Identify which cell holds the provided text, then report its (X, Y) central coordinate. 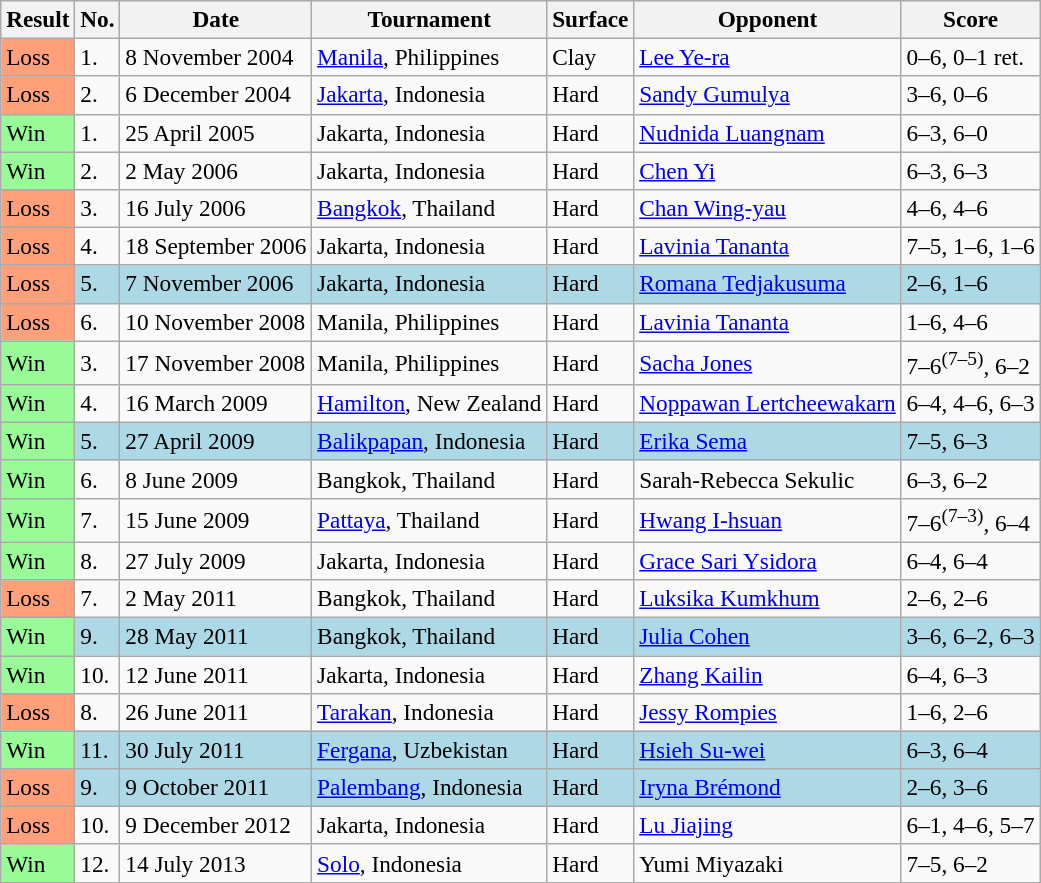
2 May 2006 (216, 170)
Sarah-Rebecca Sekulic (768, 479)
1–6, 4–6 (970, 322)
Chan Wing-yau (768, 208)
Fergana, Uzbekistan (430, 750)
6–3, 6–4 (970, 750)
Nudnida Luangnam (768, 133)
Sacha Jones (768, 362)
14 July 2013 (216, 863)
Balikpapan, Indonesia (430, 441)
Luksika Kumkhum (768, 599)
10 November 2008 (216, 322)
Yumi Miyazaki (768, 863)
30 July 2011 (216, 750)
7–5, 1–6, 1–6 (970, 246)
9 October 2011 (216, 787)
26 June 2011 (216, 712)
6–4, 4–6, 6–3 (970, 403)
Solo, Indonesia (430, 863)
9 December 2012 (216, 825)
7 November 2006 (216, 284)
12 June 2011 (216, 674)
6–4, 6–3 (970, 674)
2 May 2011 (216, 599)
Tournament (430, 19)
Iryna Brémond (768, 787)
Sandy Gumulya (768, 95)
6–4, 6–4 (970, 561)
8 June 2009 (216, 479)
1–6, 2–6 (970, 712)
15 June 2009 (216, 520)
25 April 2005 (216, 133)
27 July 2009 (216, 561)
6–1, 4–6, 5–7 (970, 825)
7–6(7–5), 6–2 (970, 362)
18 September 2006 (216, 246)
3–6, 0–6 (970, 95)
28 May 2011 (216, 636)
6–3, 6–3 (970, 170)
Lee Ye-ra (768, 57)
Clay (590, 57)
Hsieh Su-wei (768, 750)
7–6(7–3), 6–4 (970, 520)
6–3, 6–2 (970, 479)
Palembang, Indonesia (430, 787)
6 December 2004 (216, 95)
Julia Cohen (768, 636)
7–5, 6–3 (970, 441)
17 November 2008 (216, 362)
Result (38, 19)
Noppawan Lertcheewakarn (768, 403)
Grace Sari Ysidora (768, 561)
Hamilton, New Zealand (430, 403)
Pattaya, Thailand (430, 520)
11. (98, 750)
6–3, 6–0 (970, 133)
16 July 2006 (216, 208)
Tarakan, Indonesia (430, 712)
Lu Jiajing (768, 825)
2–6, 2–6 (970, 599)
12. (98, 863)
0–6, 0–1 ret. (970, 57)
3–6, 6–2, 6–3 (970, 636)
27 April 2009 (216, 441)
No. (98, 19)
Opponent (768, 19)
Jessy Rompies (768, 712)
8 November 2004 (216, 57)
16 March 2009 (216, 403)
Surface (590, 19)
Score (970, 19)
Date (216, 19)
Chen Yi (768, 170)
Zhang Kailin (768, 674)
Romana Tedjakusuma (768, 284)
Erika Sema (768, 441)
2–6, 1–6 (970, 284)
4–6, 4–6 (970, 208)
Hwang I-hsuan (768, 520)
2–6, 3–6 (970, 787)
7–5, 6–2 (970, 863)
